Determine the [X, Y] coordinate at the center of the cell enclosing the given text.  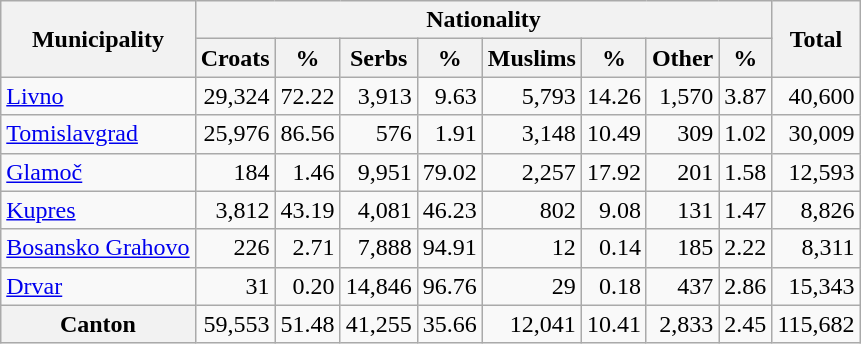
12 [532, 248]
46.23 [450, 210]
2.22 [746, 248]
Drvar [98, 286]
3,913 [378, 96]
Municipality [98, 39]
Total [816, 39]
4,081 [378, 210]
31 [235, 286]
226 [235, 248]
131 [682, 210]
Bosansko Grahovo [98, 248]
Nationality [484, 20]
51.48 [308, 324]
5,793 [532, 96]
Canton [98, 324]
201 [682, 172]
14,846 [378, 286]
79.02 [450, 172]
115,682 [816, 324]
29 [532, 286]
3,148 [532, 134]
43.19 [308, 210]
30,009 [816, 134]
2.45 [746, 324]
309 [682, 134]
2.71 [308, 248]
1.47 [746, 210]
29,324 [235, 96]
Livno [98, 96]
12,593 [816, 172]
17.92 [614, 172]
Muslims [532, 58]
Other [682, 58]
12,041 [532, 324]
96.76 [450, 286]
9,951 [378, 172]
3.87 [746, 96]
1,570 [682, 96]
10.41 [614, 324]
94.91 [450, 248]
0.14 [614, 248]
40,600 [816, 96]
9.08 [614, 210]
8,826 [816, 210]
Kupres [98, 210]
Tomislavgrad [98, 134]
2,257 [532, 172]
Croats [235, 58]
3,812 [235, 210]
10.49 [614, 134]
802 [532, 210]
14.26 [614, 96]
1.58 [746, 172]
1.46 [308, 172]
7,888 [378, 248]
86.56 [308, 134]
437 [682, 286]
15,343 [816, 286]
2,833 [682, 324]
35.66 [450, 324]
185 [682, 248]
9.63 [450, 96]
576 [378, 134]
0.18 [614, 286]
0.20 [308, 286]
41,255 [378, 324]
Serbs [378, 58]
2.86 [746, 286]
25,976 [235, 134]
1.02 [746, 134]
Glamoč [98, 172]
1.91 [450, 134]
184 [235, 172]
72.22 [308, 96]
59,553 [235, 324]
8,311 [816, 248]
